Find where the given text appears and provide that cell's center as (x, y) coordinate. 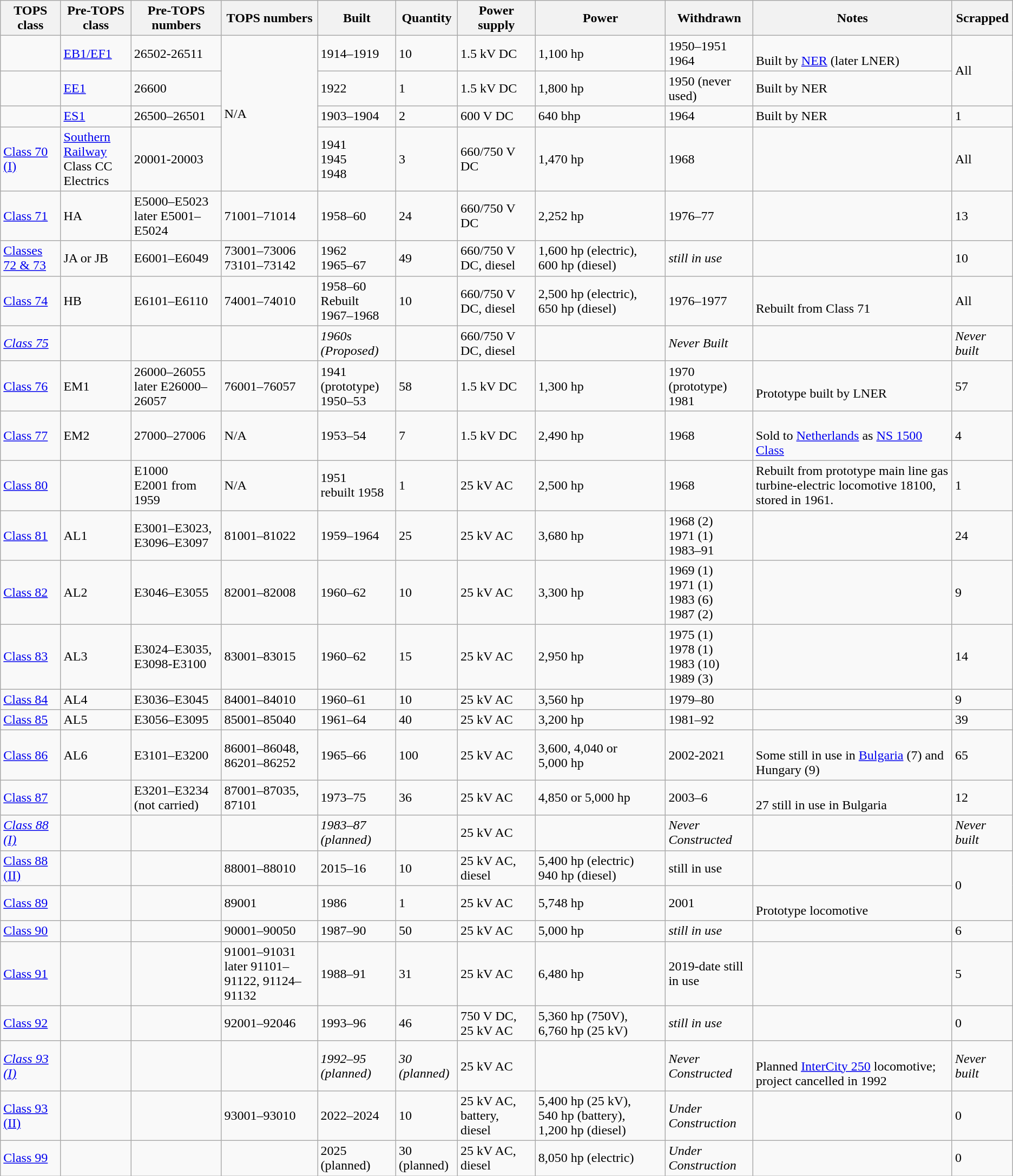
Classes 72 & 73 (30, 259)
Class 90 (30, 931)
1969 (1)1971 (1)1983 (6)1987 (2) (709, 593)
4,850 or 5,000 hp (601, 797)
1961–64 (357, 720)
13 (982, 216)
2003–6 (709, 797)
1968 (2)1971 (1)1983–91 (709, 536)
5,000 hp (601, 931)
1951rebuilt 1958 (357, 485)
2 (427, 116)
3,300 hp (601, 593)
Class 93 (I) (30, 1066)
Quantity (427, 18)
1922 (357, 89)
12 (982, 797)
2022–2024 (357, 1115)
Class 83 (30, 657)
89001 (269, 903)
750 V DC, 25 kV AC (496, 1023)
1953–54 (357, 435)
1,800 hp (601, 89)
TOPS class (30, 18)
E6001–E6049 (176, 259)
JA or JB (96, 259)
Built (357, 18)
30(planned) (427, 1066)
3 (427, 159)
Class 93 (II) (30, 1115)
2025 (planned) (357, 1158)
5,748 hp (601, 903)
Prototype locomotive (852, 903)
EM2 (96, 435)
1958–60Rebuilt 1967–1968 (357, 301)
1950 (never used) (709, 89)
26000–26055later E26000–26057 (176, 386)
Class 92 (30, 1023)
E6101–E6110 (176, 301)
Class 91 (30, 974)
Class 86 (30, 755)
Class 84 (30, 699)
1,470 hp (601, 159)
49 (427, 259)
3,600, 4,040 or 5,000 hp (601, 755)
82001–82008 (269, 593)
85001–85040 (269, 720)
87001–87035, 87101 (269, 797)
20001-20003 (176, 159)
6 (982, 931)
1941 (prototype)1950–53 (357, 386)
Power supply (496, 18)
Rebuilt from prototype main line gas turbine-electric locomotive 18100, stored in 1961. (852, 485)
Withdrawn (709, 18)
1,300 hp (601, 386)
2,252 hp (601, 216)
3,200 hp (601, 720)
AL2 (96, 593)
Class 99 (30, 1158)
Notes (852, 18)
3,560 hp (601, 699)
46 (427, 1023)
Some still in use in Bulgaria (7) and Hungary (9) (852, 755)
E5000–E5023later E5001–E5024 (176, 216)
74001–74010 (269, 301)
1970 (prototype)1981 (709, 386)
Built by NER (later LNER) (852, 53)
AL1 (96, 536)
26502-26511 (176, 53)
5 (982, 974)
Class 88 (I) (30, 833)
1973–75 (357, 797)
1975 (1)1978 (1)1983 (10)1989 (3) (709, 657)
1958–60 (357, 216)
E3024–E3035, E3098-E3100 (176, 657)
Class 85 (30, 720)
Class 76 (30, 386)
25 (427, 536)
Class 87 (30, 797)
AL6 (96, 755)
1987–90 (357, 931)
E3001–E3023, E3096–E3097 (176, 536)
26500–26501 (176, 116)
14 (982, 657)
1914–1919 (357, 53)
Class 80 (30, 485)
27000–27006 (176, 435)
AL4 (96, 699)
EB1/EF1 (96, 53)
27 still in use in Bulgaria (852, 797)
90001–90050 (269, 931)
1964 (709, 116)
Class 74 (30, 301)
Power (601, 18)
7 (427, 435)
Class 75 (30, 343)
640 bhp (601, 116)
40 (427, 720)
ES1 (96, 116)
25 kV AC, battery, diesel (496, 1115)
Class 70 (I) (30, 159)
E3201–E3234 (not carried) (176, 797)
83001–83015 (269, 657)
2,950 hp (601, 657)
31 (427, 974)
Scrapped (982, 18)
8,050 hp (electric) (601, 1158)
AL3 (96, 657)
Class 71 (30, 216)
92001–92046 (269, 1023)
50 (427, 931)
Prototype built by LNER (852, 386)
E3046–E3055 (176, 593)
2001 (709, 903)
1992–95(planned) (357, 1066)
1983–87(planned) (357, 833)
E1000E2001 from 1959 (176, 485)
HA (96, 216)
Class 77 (30, 435)
91001–91031later 91101–91122, 91124–91132 (269, 974)
1950–19511964 (709, 53)
58 (427, 386)
1960–61 (357, 699)
Class 89 (30, 903)
Planned InterCity 250 locomotive; project cancelled in 1992 (852, 1066)
15 (427, 657)
65 (982, 755)
39 (982, 720)
4 (982, 435)
2002-2021 (709, 755)
2015–16 (357, 868)
Southern Railway Class CC Electrics (96, 159)
Class 82 (30, 593)
600 V DC (496, 116)
E3036–E3045 (176, 699)
76001–76057 (269, 386)
30 (planned) (427, 1158)
57 (982, 386)
HB (96, 301)
1959–1964 (357, 536)
1903–1904 (357, 116)
E3101–E3200 (176, 755)
26600 (176, 89)
5,360 hp (750V), 6,760 hp (25 kV) (601, 1023)
88001–88010 (269, 868)
73001–73006 73101–73142 (269, 259)
Pre-TOPS numbers (176, 18)
Rebuilt from Class 71 (852, 301)
2019-date still in use (709, 974)
TOPS numbers (269, 18)
Class 81 (30, 536)
1976–1977 (709, 301)
1979–80 (709, 699)
71001–71014 (269, 216)
1986 (357, 903)
36 (427, 797)
5,400 hp (electric) 940 hp (diesel) (601, 868)
EM1 (96, 386)
1,600 hp (electric), 600 hp (diesel) (601, 259)
81001–81022 (269, 536)
Pre-TOPS class (96, 18)
2,500 hp (601, 485)
Sold to Netherlands as NS 1500 Class (852, 435)
1993–96 (357, 1023)
86001–86048, 86201–86252 (269, 755)
1,100 hp (601, 53)
1976–77 (709, 216)
2,490 hp (601, 435)
Never Built (709, 343)
2,500 hp (electric), 650 hp (diesel) (601, 301)
E3056–E3095 (176, 720)
1965–66 (357, 755)
93001–93010 (269, 1115)
1988–91 (357, 974)
1981–92 (709, 720)
100 (427, 755)
1960s(Proposed) (357, 343)
6,480 hp (601, 974)
3,680 hp (601, 536)
AL5 (96, 720)
19621965–67 (357, 259)
5,400 hp (25 kV), 540 hp (battery), 1,200 hp (diesel) (601, 1115)
194119451948 (357, 159)
EE1 (96, 89)
84001–84010 (269, 699)
Class 88 (II) (30, 868)
